Provide the [X, Y] coordinate of the cell's center where the given text is located.  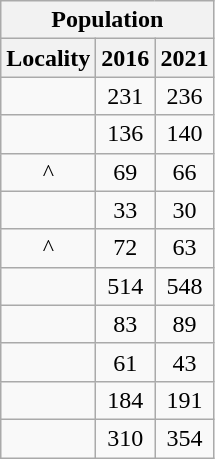
2021 [184, 58]
310 [126, 438]
30 [184, 210]
33 [126, 210]
Locality [48, 58]
Population [108, 20]
61 [126, 362]
66 [184, 172]
191 [184, 400]
136 [126, 134]
231 [126, 96]
236 [184, 96]
514 [126, 286]
140 [184, 134]
43 [184, 362]
354 [184, 438]
83 [126, 324]
63 [184, 248]
89 [184, 324]
548 [184, 286]
2016 [126, 58]
184 [126, 400]
72 [126, 248]
69 [126, 172]
